Determine the (X, Y) coordinate at the center of the cell enclosing the given text.  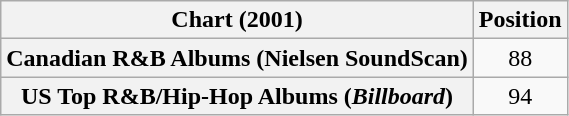
Chart (2001) (238, 20)
Position (520, 20)
88 (520, 58)
Canadian R&B Albums (Nielsen SoundScan) (238, 58)
US Top R&B/Hip-Hop Albums (Billboard) (238, 96)
94 (520, 96)
